Determine the (x, y) coordinate at the center of the cell enclosing the given text.  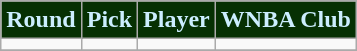
WNBA Club (286, 20)
Pick (109, 20)
Player (177, 20)
Round (41, 20)
